Provide the (X, Y) coordinate of the cell's center where the given text is located.  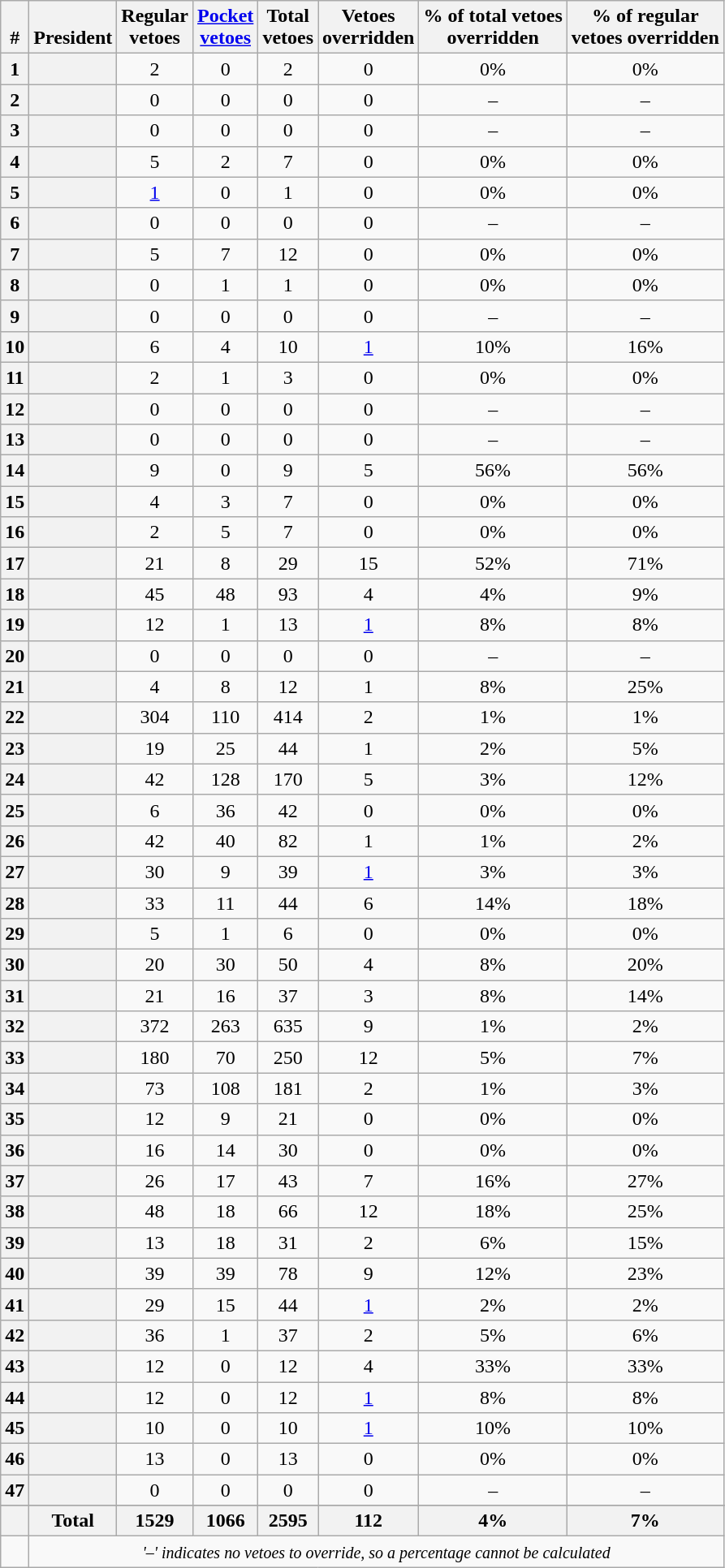
38 (15, 1212)
82 (288, 841)
32 (15, 1027)
# (15, 28)
Totalvetoes (288, 28)
73 (155, 1088)
128 (225, 779)
112 (369, 1521)
% of total vetoesoverridden (493, 28)
27 (15, 872)
47 (15, 1490)
250 (288, 1058)
28 (15, 903)
Total (73, 1521)
President (73, 28)
20% (645, 965)
170 (288, 779)
635 (288, 1027)
108 (225, 1088)
263 (225, 1027)
34 (15, 1088)
35 (15, 1119)
93 (288, 594)
23 (15, 748)
180 (155, 1058)
41 (15, 1304)
27% (645, 1181)
% of regularvetoes overridden (645, 28)
70 (225, 1058)
Regularvetoes (155, 28)
52% (493, 563)
2595 (288, 1521)
Pocketvetoes (225, 28)
110 (225, 717)
71% (645, 563)
78 (288, 1273)
181 (288, 1088)
66 (288, 1212)
24 (15, 779)
1529 (155, 1521)
414 (288, 717)
1066 (225, 1521)
304 (155, 717)
9% (645, 594)
22 (15, 717)
46 (15, 1459)
15% (645, 1243)
372 (155, 1027)
'–' indicates no vetoes to override, so a percentage cannot be calculated (377, 1552)
50 (288, 965)
23% (645, 1273)
Vetoesoverridden (369, 28)
